Scan for the cell matching the given text and deliver its [x, y] coordinate at center. 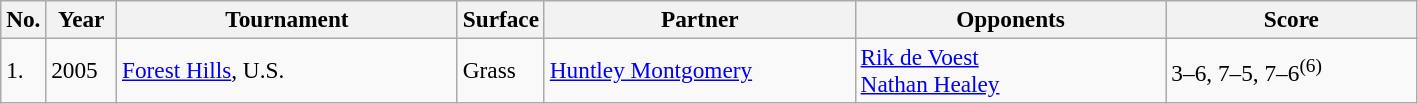
Opponents [1010, 19]
No. [24, 19]
Huntley Montgomery [700, 70]
Partner [700, 19]
Score [1292, 19]
Year [82, 19]
2005 [82, 70]
3–6, 7–5, 7–6(6) [1292, 70]
Tournament [288, 19]
Forest Hills, U.S. [288, 70]
Rik de Voest Nathan Healey [1010, 70]
Grass [500, 70]
1. [24, 70]
Surface [500, 19]
